Return the (X, Y) coordinate for the center point of the cell that contains the specified text.  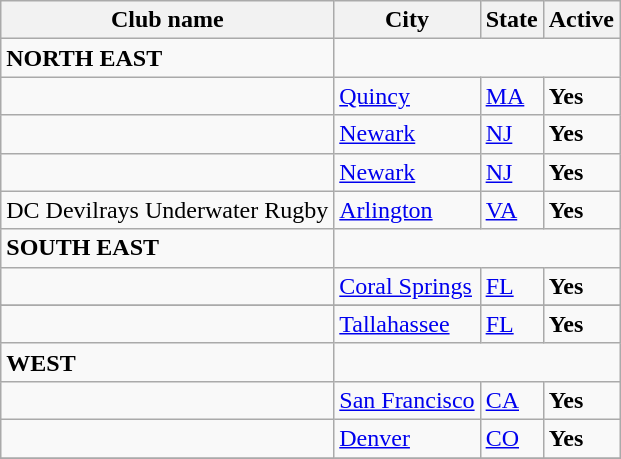
Active (581, 20)
VA (512, 210)
Club name (168, 20)
WEST (168, 362)
SOUTH EAST (168, 248)
Arlington (407, 210)
Quincy (407, 96)
San Francisco (407, 400)
MA (512, 96)
Coral Springs (407, 286)
Denver (407, 438)
Tallahassee (407, 324)
CO (512, 438)
State (512, 20)
NORTH EAST (168, 58)
DC Devilrays Underwater Rugby (168, 210)
City (407, 20)
CA (512, 400)
